Locate the cell with the specified text and output its [X, Y] center coordinate. 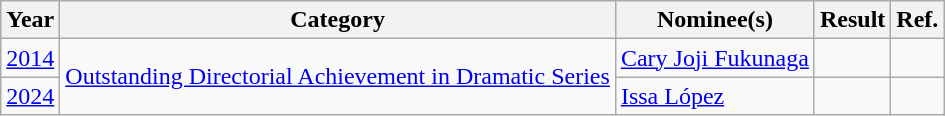
Result [852, 20]
Outstanding Directorial Achievement in Dramatic Series [338, 77]
Issa López [714, 96]
Category [338, 20]
2014 [30, 58]
Cary Joji Fukunaga [714, 58]
Year [30, 20]
Nominee(s) [714, 20]
2024 [30, 96]
Ref. [918, 20]
